Extract the [X, Y] coordinate from the center of the cell holding the provided text.  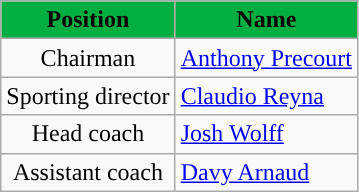
Head coach [88, 134]
Position [88, 20]
Chairman [88, 58]
Assistant coach [88, 172]
Davy Arnaud [266, 172]
Claudio Reyna [266, 96]
Name [266, 20]
Josh Wolff [266, 134]
Anthony Precourt [266, 58]
Sporting director [88, 96]
